Output the [X, Y] coordinate of the center of the cell containing the given text.  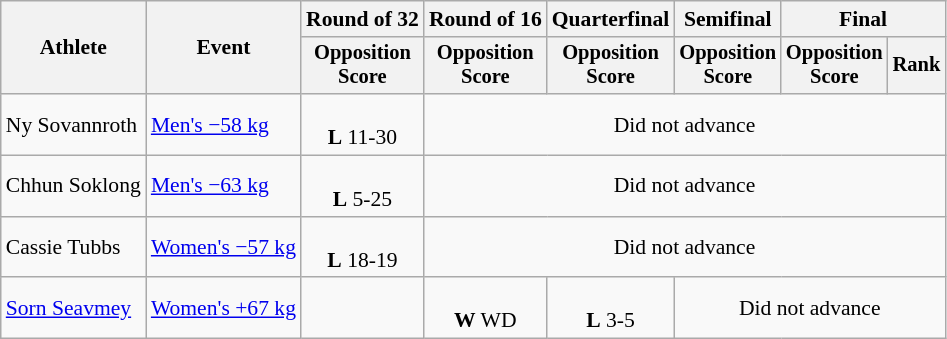
Men's −58 kg [224, 124]
Round of 16 [486, 19]
L 3-5 [611, 308]
Men's −63 kg [224, 186]
Athlete [74, 48]
L 11-30 [362, 124]
Women's +67 kg [224, 308]
L 18-19 [362, 248]
Quarterfinal [611, 19]
Semifinal [728, 19]
L 5-25 [362, 186]
Women's −57 kg [224, 248]
Event [224, 48]
Sorn Seavmey [74, 308]
Round of 32 [362, 19]
W WD [486, 308]
Cassie Tubbs [74, 248]
Chhun Soklong [74, 186]
Ny Sovannroth [74, 124]
Rank [917, 66]
Final [863, 19]
